Scan for the cell matching the given text and deliver its (x, y) coordinate at center. 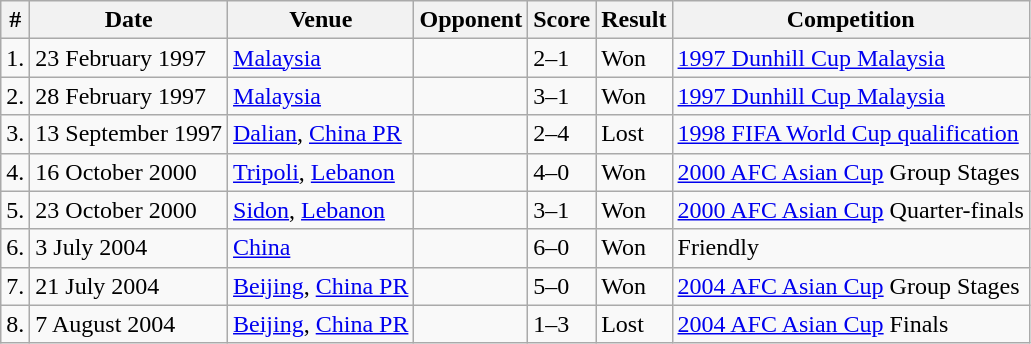
Dalian, China PR (321, 134)
Venue (321, 20)
21 July 2004 (129, 286)
4–0 (562, 172)
3. (16, 134)
1–3 (562, 324)
Tripoli, Lebanon (321, 172)
1998 FIFA World Cup qualification (850, 134)
7 August 2004 (129, 324)
Sidon, Lebanon (321, 210)
16 October 2000 (129, 172)
Date (129, 20)
7. (16, 286)
5. (16, 210)
23 February 1997 (129, 58)
2–4 (562, 134)
6. (16, 248)
4. (16, 172)
Competition (850, 20)
8. (16, 324)
2000 AFC Asian Cup Group Stages (850, 172)
28 February 1997 (129, 96)
# (16, 20)
2000 AFC Asian Cup Quarter-finals (850, 210)
Friendly (850, 248)
3 July 2004 (129, 248)
Result (634, 20)
23 October 2000 (129, 210)
Opponent (471, 20)
2–1 (562, 58)
6–0 (562, 248)
2004 AFC Asian Cup Finals (850, 324)
5–0 (562, 286)
2004 AFC Asian Cup Group Stages (850, 286)
China (321, 248)
1. (16, 58)
2. (16, 96)
Score (562, 20)
13 September 1997 (129, 134)
